For the text-containing cell, return its midpoint in [x, y] coordinate format. 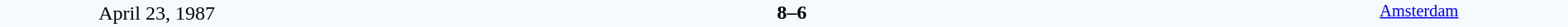
Amsterdam [1419, 13]
8–6 [791, 12]
April 23, 1987 [157, 13]
